Scan for the cell matching the given text and deliver its (x, y) coordinate at center. 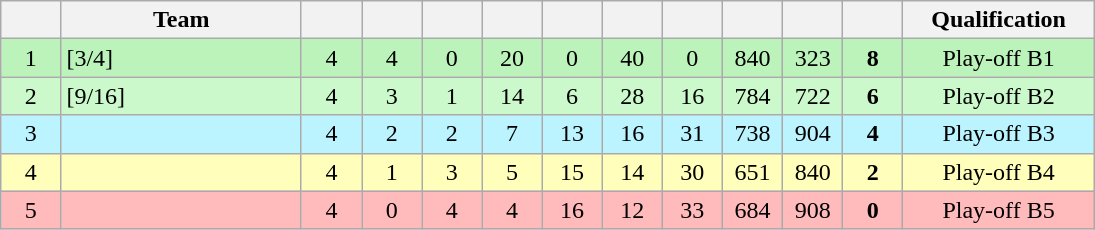
[3/4] (182, 58)
12 (632, 210)
Team (182, 20)
30 (692, 172)
Play-off B5 (998, 210)
8 (873, 58)
Play-off B2 (998, 96)
33 (692, 210)
28 (632, 96)
13 (572, 134)
738 (752, 134)
[9/16] (182, 96)
Qualification (998, 20)
684 (752, 210)
784 (752, 96)
Play-off B1 (998, 58)
722 (813, 96)
31 (692, 134)
Play-off B4 (998, 172)
Play-off B3 (998, 134)
323 (813, 58)
15 (572, 172)
7 (512, 134)
20 (512, 58)
904 (813, 134)
651 (752, 172)
40 (632, 58)
908 (813, 210)
